Locate the cell with the specified text and output its (x, y) center coordinate. 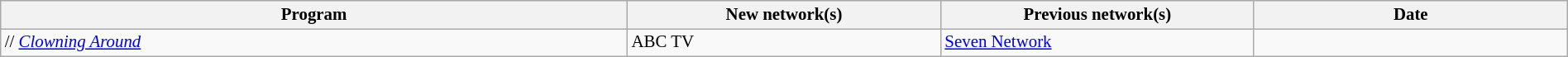
// Clowning Around (314, 42)
Program (314, 15)
ABC TV (784, 42)
New network(s) (784, 15)
Date (1411, 15)
Seven Network (1097, 42)
Previous network(s) (1097, 15)
